Provide the [x, y] coordinate of the cell's center where the given text is located.  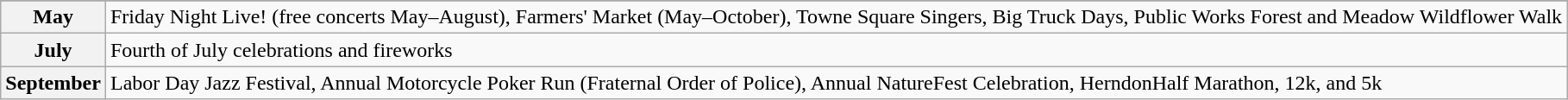
Fourth of July celebrations and fireworks [836, 50]
Labor Day Jazz Festival, Annual Motorcycle Poker Run (Fraternal Order of Police), Annual NatureFest Celebration, HerndonHalf Marathon, 12k, and 5k [836, 83]
September [53, 83]
May [53, 17]
July [53, 50]
